For the text-containing cell, return its midpoint in (x, y) coordinate format. 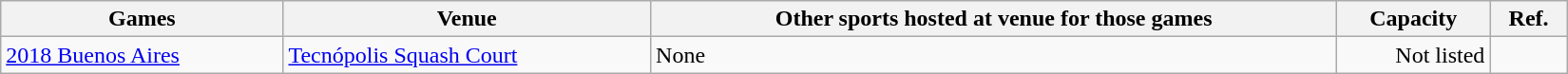
Ref. (1528, 19)
Tecnópolis Squash Court (468, 55)
Not listed (1414, 55)
Venue (468, 19)
Capacity (1414, 19)
2018 Buenos Aires (143, 55)
Other sports hosted at venue for those games (994, 19)
None (994, 55)
Games (143, 19)
